Determine the (x, y) coordinate at the center of the cell enclosing the given text.  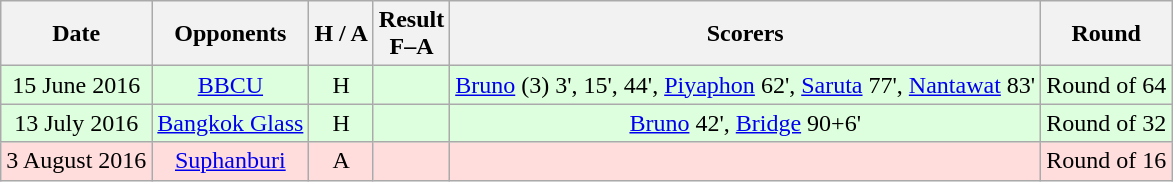
Round of 32 (1106, 123)
ResultF–A (411, 34)
Scorers (746, 34)
Opponents (230, 34)
Round of 64 (1106, 85)
3 August 2016 (76, 161)
BBCU (230, 85)
H / A (341, 34)
A (341, 161)
Suphanburi (230, 161)
Round (1106, 34)
13 July 2016 (76, 123)
Bruno (3) 3', 15', 44', Piyaphon 62', Saruta 77', Nantawat 83' (746, 85)
Bruno 42', Bridge 90+6' (746, 123)
15 June 2016 (76, 85)
Round of 16 (1106, 161)
Date (76, 34)
Bangkok Glass (230, 123)
